Find where the given text appears and provide that cell's center as (X, Y) coordinate. 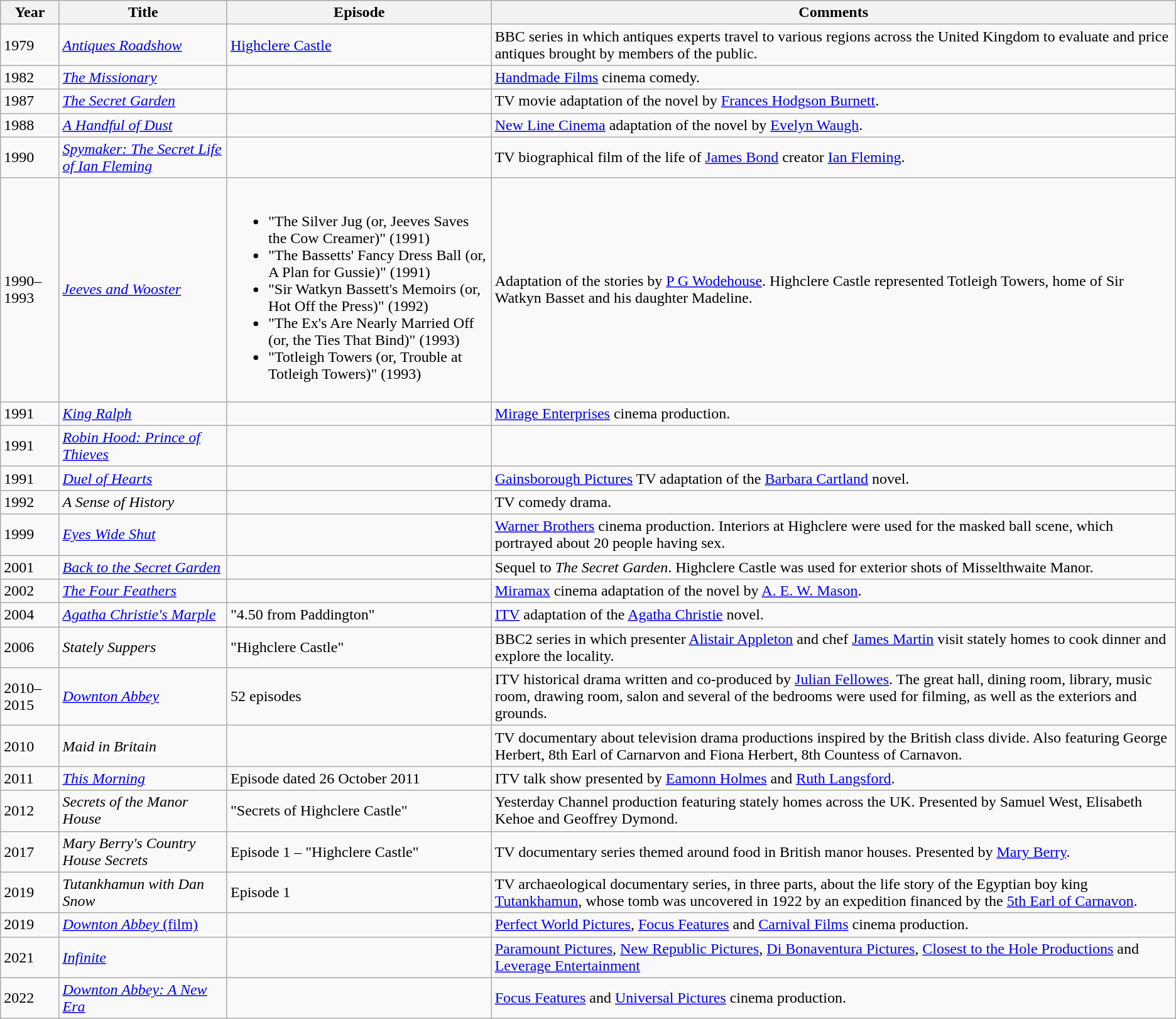
A Sense of History (143, 502)
Agatha Christie's Marple (143, 615)
Gainsborough Pictures TV adaptation of the Barbara Cartland novel. (833, 478)
"Highclere Castle" (359, 647)
Perfect World Pictures, Focus Features and Carnival Films cinema production. (833, 925)
Downton Abbey (143, 697)
"4.50 from Paddington" (359, 615)
Spymaker: The Secret Life of Ian Fleming (143, 157)
Downton Abbey: A New Era (143, 998)
Episode 1 (359, 892)
2017 (30, 852)
Back to the Secret Garden (143, 567)
Jeeves and Wooster (143, 290)
Duel of Hearts (143, 478)
2006 (30, 647)
2010–2015 (30, 697)
2001 (30, 567)
2011 (30, 778)
Stately Suppers (143, 647)
1982 (30, 77)
Episode 1 – "Highclere Castle" (359, 852)
Robin Hood: Prince of Thieves (143, 446)
1979 (30, 45)
Comments (833, 13)
New Line Cinema adaptation of the novel by Evelyn Waugh. (833, 125)
Eyes Wide Shut (143, 534)
2004 (30, 615)
52 episodes (359, 697)
2012 (30, 810)
TV biographical film of the life of James Bond creator Ian Fleming. (833, 157)
Mary Berry's Country House Secrets (143, 852)
Year (30, 13)
1988 (30, 125)
Secrets of the Manor House (143, 810)
Maid in Britain (143, 746)
BBC2 series in which presenter Alistair Appleton and chef James Martin visit stately homes to cook dinner and explore the locality. (833, 647)
TV comedy drama. (833, 502)
Sequel to The Secret Garden. Highclere Castle was used for exterior shots of Misselthwaite Manor. (833, 567)
Title (143, 13)
TV documentary series themed around food in British manor houses. Presented by Mary Berry. (833, 852)
2010 (30, 746)
2021 (30, 957)
The Missionary (143, 77)
King Ralph (143, 413)
The Secret Garden (143, 101)
Mirage Enterprises cinema production. (833, 413)
This Morning (143, 778)
Episode dated 26 October 2011 (359, 778)
Handmade Films cinema comedy. (833, 77)
Warner Brothers cinema production. Interiors at Highclere were used for the masked ball scene, which portrayed about 20 people having sex. (833, 534)
Adaptation of the stories by P G Wodehouse. Highclere Castle represented Totleigh Towers, home of Sir Watkyn Basset and his daughter Madeline. (833, 290)
ITV talk show presented by Eamonn Holmes and Ruth Langsford. (833, 778)
Paramount Pictures, New Republic Pictures, Di Bonaventura Pictures, Closest to the Hole Productions and Leverage Entertainment (833, 957)
A Handful of Dust (143, 125)
Downton Abbey (film) (143, 925)
"Secrets of Highclere Castle" (359, 810)
Antiques Roadshow (143, 45)
ITV adaptation of the Agatha Christie novel. (833, 615)
Focus Features and Universal Pictures cinema production. (833, 998)
Yesterday Channel production featuring stately homes across the UK. Presented by Samuel West, Elisabeth Kehoe and Geoffrey Dymond. (833, 810)
2002 (30, 591)
Miramax cinema adaptation of the novel by A. E. W. Mason. (833, 591)
Tutankhamun with Dan Snow (143, 892)
TV movie adaptation of the novel by Frances Hodgson Burnett. (833, 101)
1990 (30, 157)
1987 (30, 101)
1990–1993 (30, 290)
Episode (359, 13)
1999 (30, 534)
Infinite (143, 957)
2022 (30, 998)
1992 (30, 502)
Highclere Castle (359, 45)
The Four Feathers (143, 591)
